From the cell containing the given text, extract its center point as [X, Y] coordinate. 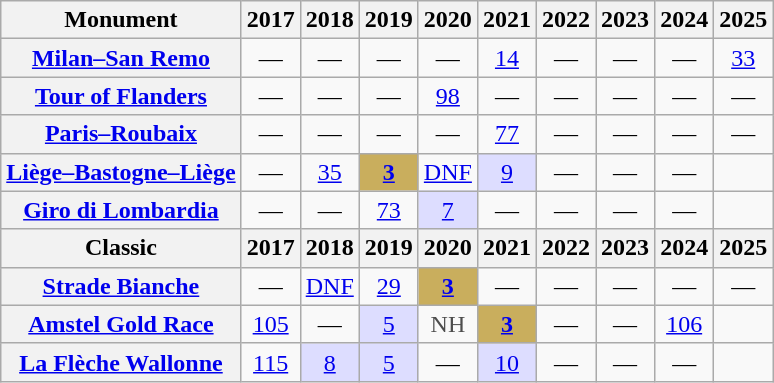
73 [388, 210]
Liège–Bastogne–Liège [121, 172]
106 [684, 324]
115 [270, 362]
La Flèche Wallonne [121, 362]
14 [506, 58]
77 [506, 134]
7 [448, 210]
9 [506, 172]
Classic [121, 248]
Giro di Lombardia [121, 210]
105 [270, 324]
8 [330, 362]
10 [506, 362]
35 [330, 172]
98 [448, 96]
Strade Bianche [121, 286]
Amstel Gold Race [121, 324]
29 [388, 286]
Milan–San Remo [121, 58]
Paris–Roubaix [121, 134]
33 [744, 58]
Tour of Flanders [121, 96]
Monument [121, 20]
NH [448, 324]
